Detect which cell encompasses the target text, then output its (X, Y) center coordinate. 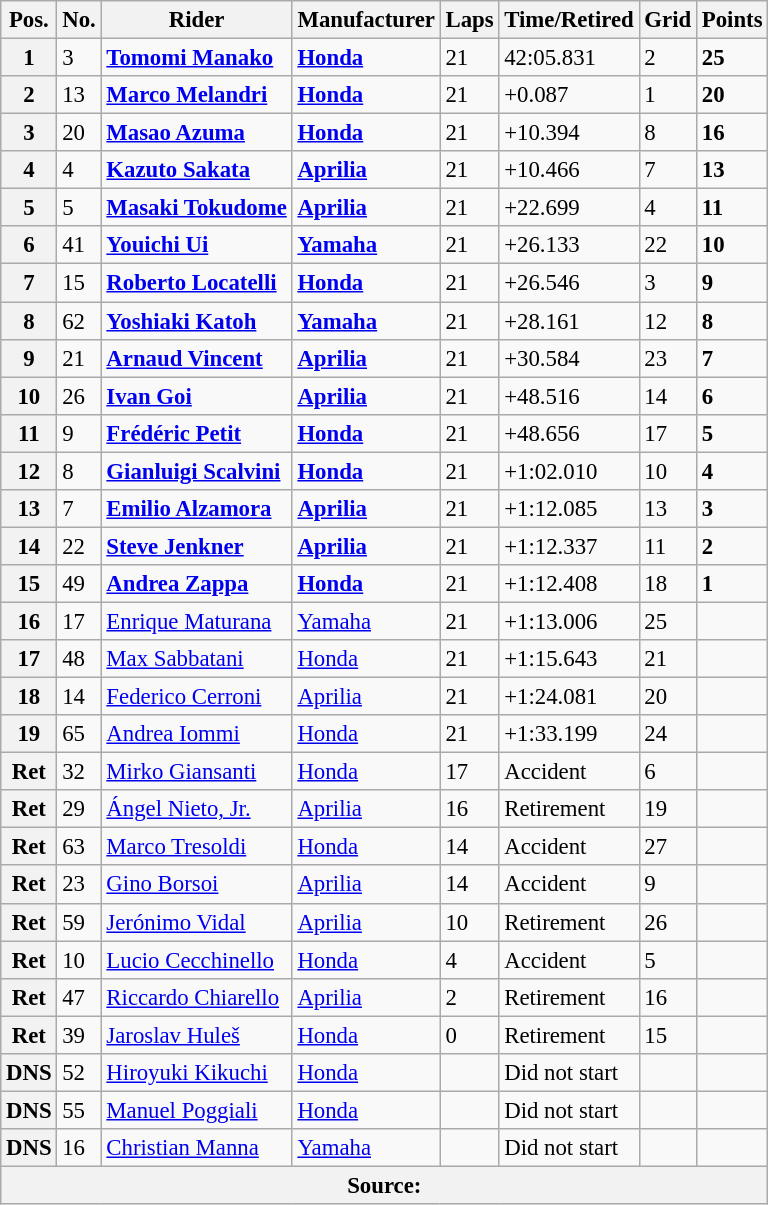
+48.516 (569, 396)
41 (79, 245)
0 (470, 1035)
47 (79, 997)
Federico Cerroni (196, 697)
Points (732, 20)
+26.133 (569, 245)
Riccardo Chiarello (196, 997)
62 (79, 321)
Gino Borsoi (196, 885)
Youichi Ui (196, 245)
+1:12.085 (569, 509)
32 (79, 772)
Time/Retired (569, 20)
Masao Azuma (196, 133)
No. (79, 20)
+1:02.010 (569, 471)
55 (79, 1110)
Christian Manna (196, 1148)
+1:15.643 (569, 659)
+10.394 (569, 133)
+28.161 (569, 321)
+1:13.006 (569, 621)
Manuel Poggiali (196, 1110)
Enrique Maturana (196, 621)
Marco Melandri (196, 95)
+0.087 (569, 95)
39 (79, 1035)
+1:24.081 (569, 697)
+10.466 (569, 170)
Grid (668, 20)
52 (79, 1073)
Andrea Zappa (196, 584)
Jaroslav Huleš (196, 1035)
63 (79, 847)
+26.546 (569, 283)
Ángel Nieto, Jr. (196, 809)
Gianluigi Scalvini (196, 471)
Mirko Giansanti (196, 772)
24 (668, 734)
Kazuto Sakata (196, 170)
59 (79, 922)
65 (79, 734)
Hiroyuki Kikuchi (196, 1073)
Rider (196, 20)
Lucio Cecchinello (196, 960)
+22.699 (569, 208)
+1:33.199 (569, 734)
42:05.831 (569, 58)
Steve Jenkner (196, 546)
+1:12.337 (569, 546)
Max Sabbatani (196, 659)
Frédéric Petit (196, 433)
Manufacturer (366, 20)
48 (79, 659)
Ivan Goi (196, 396)
+1:12.408 (569, 584)
Laps (470, 20)
Roberto Locatelli (196, 283)
+30.584 (569, 358)
Pos. (29, 20)
Yoshiaki Katoh (196, 321)
Tomomi Manako (196, 58)
27 (668, 847)
Andrea Iommi (196, 734)
Arnaud Vincent (196, 358)
49 (79, 584)
Source: (384, 1185)
Emilio Alzamora (196, 509)
+48.656 (569, 433)
Jerónimo Vidal (196, 922)
Marco Tresoldi (196, 847)
Masaki Tokudome (196, 208)
29 (79, 809)
